Provide the [X, Y] coordinate of the cell's center where the given text is located.  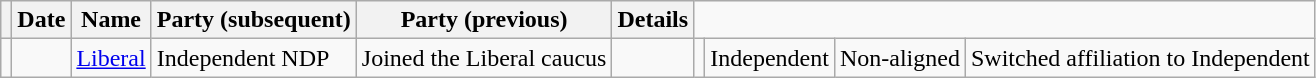
Details [653, 20]
Liberal [111, 58]
Switched affiliation to Independent [1140, 58]
Non-aligned [900, 58]
Date [42, 20]
Name [111, 20]
Party (subsequent) [254, 20]
Independent NDP [254, 58]
Party (previous) [484, 20]
Independent [770, 58]
Joined the Liberal caucus [484, 58]
